Search for the cell housing the specified text and yield its [X, Y] center coordinate. 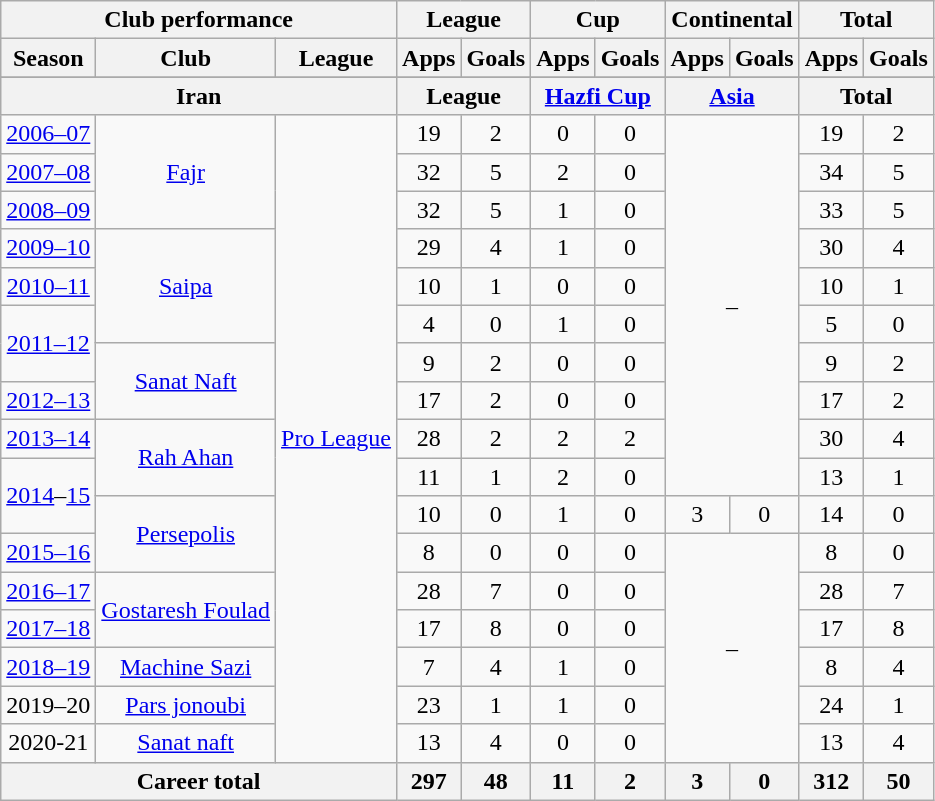
2012–13 [48, 400]
48 [496, 781]
2014–15 [48, 496]
Club performance [199, 20]
2010–11 [48, 286]
50 [899, 781]
14 [831, 515]
Machine Sazi [186, 667]
Sanat naft [186, 743]
2013–14 [48, 438]
Fajr [186, 172]
Pro League [336, 438]
24 [831, 705]
Career total [199, 781]
312 [831, 781]
2018–19 [48, 667]
29 [429, 248]
Season [48, 58]
Saipa [186, 286]
Sanat Naft [186, 381]
34 [831, 172]
2007–08 [48, 172]
2008–09 [48, 210]
33 [831, 210]
Continental [732, 20]
Cup [598, 20]
Pars jonoubi [186, 705]
2016–17 [48, 591]
23 [429, 705]
2009–10 [48, 248]
297 [429, 781]
2017–18 [48, 629]
2011–12 [48, 343]
Gostaresh Foulad [186, 610]
2006–07 [48, 134]
Rah Ahan [186, 457]
Club [186, 58]
2019–20 [48, 705]
Hazfi Cup [598, 96]
2020-21 [48, 743]
Asia [732, 96]
Iran [199, 96]
2015–16 [48, 553]
Persepolis [186, 534]
